Search for the cell housing the specified text and yield its (X, Y) center coordinate. 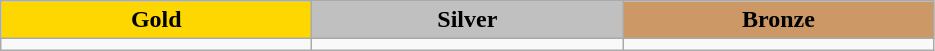
Gold (156, 20)
Bronze (778, 20)
Silver (468, 20)
